Find where the given text appears and provide that cell's center as [x, y] coordinate. 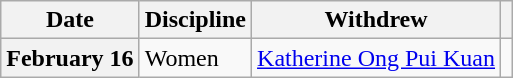
Discipline [195, 20]
February 16 [70, 58]
Date [70, 20]
Katherine Ong Pui Kuan [376, 58]
Withdrew [376, 20]
Women [195, 58]
